Identify which cell holds the provided text, then report its [X, Y] central coordinate. 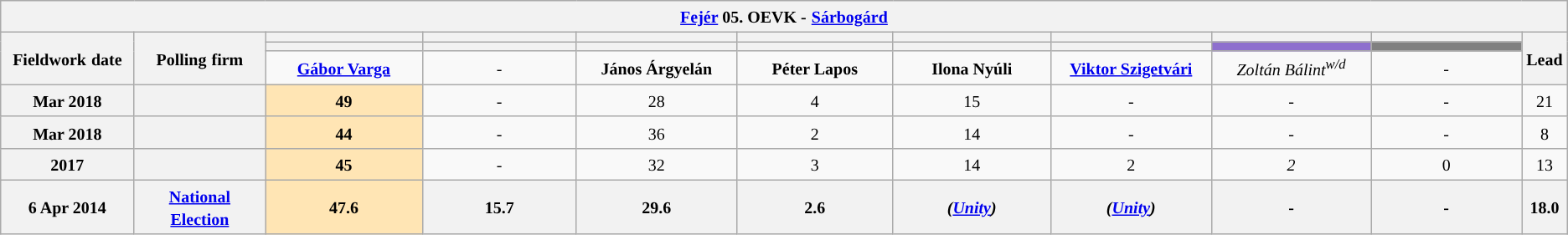
János Árgyelán [657, 68]
Ilona Nyúli [972, 68]
13 [1545, 164]
32 [657, 164]
15.7 [499, 207]
36 [657, 132]
Lead [1545, 59]
49 [343, 100]
18.0 [1545, 207]
15 [972, 100]
Péter Lapos [814, 68]
National Election [199, 207]
21 [1545, 100]
Zoltán Bálintw/d [1291, 68]
4 [814, 100]
2.6 [814, 207]
2017 [67, 164]
Viktor Szigetvári [1131, 68]
3 [814, 164]
28 [657, 100]
44 [343, 132]
Fejér 05. OEVK - Sárbogárd [784, 17]
45 [343, 164]
0 [1447, 164]
6 Apr 2014 [67, 207]
Polling firm [199, 59]
47.6 [343, 207]
Gábor Varga [343, 68]
29.6 [657, 207]
8 [1545, 132]
Fieldwork date [67, 59]
